Output the [X, Y] coordinate of the center of the cell containing the given text.  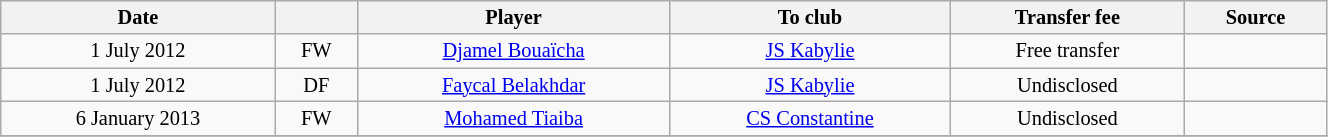
Player [513, 17]
Djamel Bouaïcha [513, 51]
CS Constantine [810, 118]
Mohamed Tiaiba [513, 118]
Transfer fee [1068, 17]
Free transfer [1068, 51]
To club [810, 17]
DF [316, 85]
6 January 2013 [138, 118]
Date [138, 17]
Faycal Belakhdar [513, 85]
Source [1256, 17]
